Capture the cell that displays the provided text and extract its (X, Y) central coordinate. 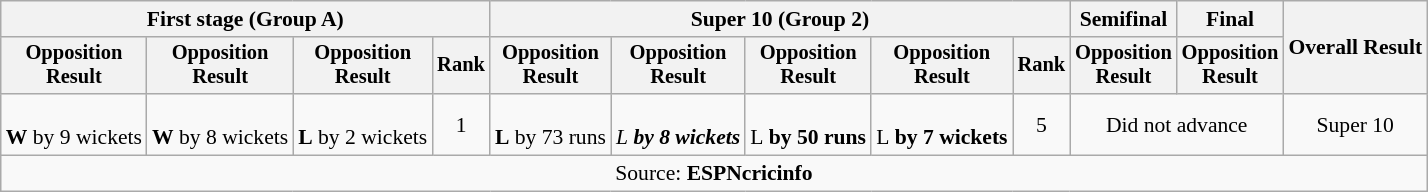
Did not advance (1176, 124)
L by 50 runs (808, 124)
First stage (Group A) (246, 19)
Super 10 (1355, 124)
L by 73 runs (550, 124)
W by 8 wickets (220, 124)
W by 9 wickets (74, 124)
1 (461, 124)
5 (1042, 124)
L by 8 wickets (678, 124)
Super 10 (Group 2) (780, 19)
Final (1230, 19)
L by 2 wickets (362, 124)
L by 7 wickets (942, 124)
Semifinal (1124, 19)
Source: ESPNcricinfo (714, 174)
Overall Result (1355, 48)
